Detect which cell encompasses the target text, then output its (x, y) center coordinate. 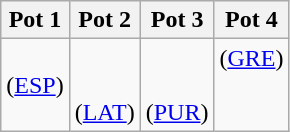
(PUR) (177, 85)
Pot 2 (104, 20)
(LAT) (104, 85)
Pot 1 (35, 20)
(GRE) (252, 85)
Pot 4 (252, 20)
(ESP) (35, 85)
Pot 3 (177, 20)
